Determine the [X, Y] coordinate at the center of the cell enclosing the given text.  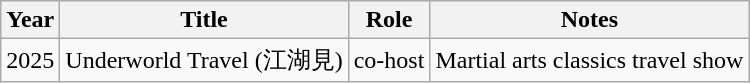
2025 [30, 60]
Notes [590, 20]
Underworld Travel (江湖見) [204, 60]
Role [389, 20]
Martial arts classics travel show [590, 60]
Year [30, 20]
Title [204, 20]
co-host [389, 60]
